Identify which cell holds the provided text, then report its (X, Y) central coordinate. 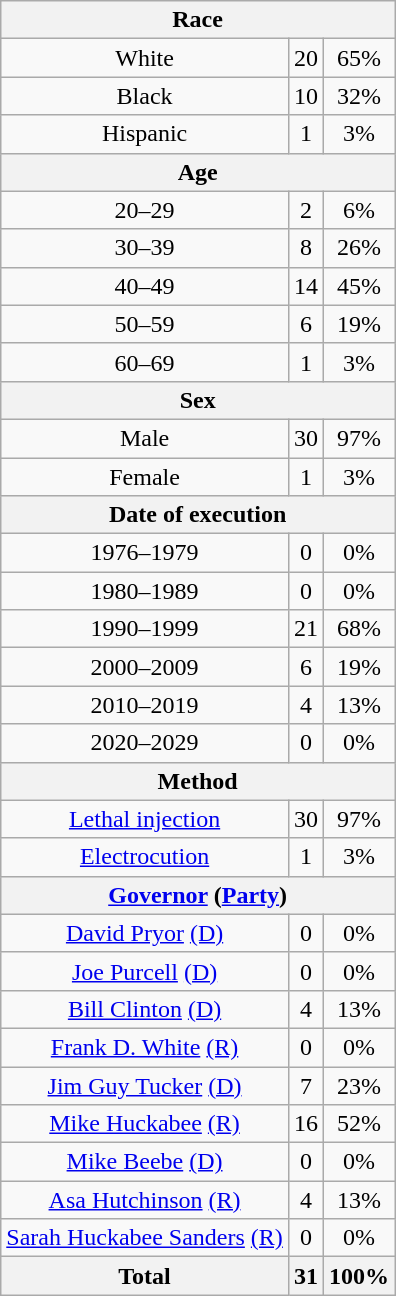
Asa Hutchinson (R) (145, 1200)
68% (358, 629)
6% (358, 210)
Black (145, 96)
32% (358, 96)
52% (358, 1124)
26% (358, 248)
White (145, 58)
Hispanic (145, 134)
60–69 (145, 362)
16 (306, 1124)
20–29 (145, 210)
Governor (Party) (198, 895)
Total (145, 1276)
Mike Beebe (D) (145, 1162)
45% (358, 286)
2010–2019 (145, 705)
1980–1989 (145, 591)
2 (306, 210)
40–49 (145, 286)
Date of execution (198, 515)
7 (306, 1085)
1990–1999 (145, 629)
Male (145, 438)
65% (358, 58)
14 (306, 286)
Lethal injection (145, 819)
Frank D. White (R) (145, 1047)
8 (306, 248)
20 (306, 58)
Sex (198, 400)
30–39 (145, 248)
Age (198, 172)
23% (358, 1085)
David Pryor (D) (145, 933)
50–59 (145, 324)
Electrocution (145, 857)
2000–2009 (145, 667)
100% (358, 1276)
Sarah Huckabee Sanders (R) (145, 1238)
21 (306, 629)
Female (145, 477)
Joe Purcell (D) (145, 971)
Race (198, 20)
2020–2029 (145, 743)
Mike Huckabee (R) (145, 1124)
Jim Guy Tucker (D) (145, 1085)
10 (306, 96)
Method (198, 781)
1976–1979 (145, 553)
Bill Clinton (D) (145, 1009)
31 (306, 1276)
